Output the [X, Y] coordinate of the center of the cell containing the given text.  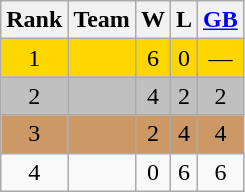
1 [34, 58]
3 [34, 134]
L [184, 20]
Team [102, 20]
GB [221, 20]
Rank [34, 20]
— [221, 58]
W [152, 20]
